Return the [x, y] coordinate for the center point of the cell that contains the specified text.  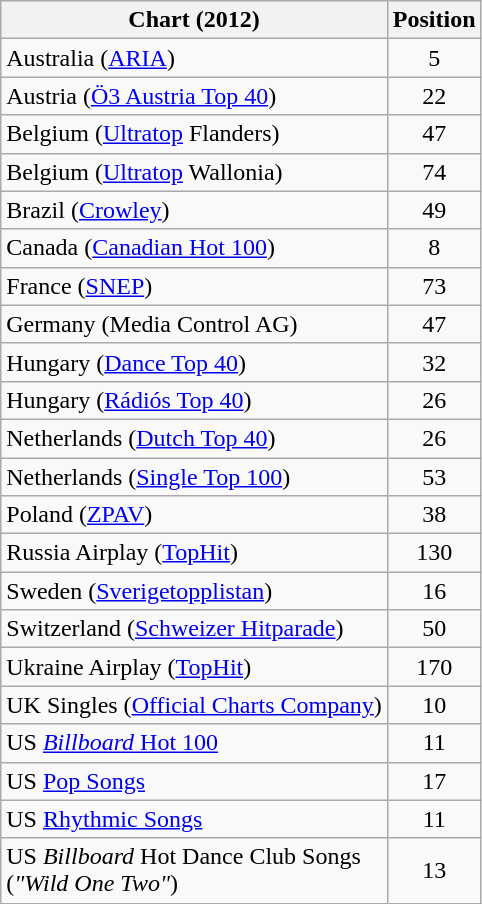
Germany (Media Control AG) [194, 324]
Netherlands (Dutch Top 40) [194, 438]
Hungary (Rádiós Top 40) [194, 400]
16 [434, 591]
22 [434, 96]
50 [434, 629]
US Billboard Hot Dance Club Songs("Wild One Two") [194, 870]
Russia Airplay (TopHit) [194, 553]
Canada (Canadian Hot 100) [194, 248]
17 [434, 781]
Sweden (Sverigetopplistan) [194, 591]
49 [434, 210]
UK Singles (Official Charts Company) [194, 705]
Belgium (Ultratop Wallonia) [194, 172]
53 [434, 477]
Switzerland (Schweizer Hitparade) [194, 629]
Austria (Ö3 Austria Top 40) [194, 96]
8 [434, 248]
Chart (2012) [194, 20]
5 [434, 58]
130 [434, 553]
Poland (ZPAV) [194, 515]
US Billboard Hot 100 [194, 743]
74 [434, 172]
US Pop Songs [194, 781]
Belgium (Ultratop Flanders) [194, 134]
170 [434, 667]
France (SNEP) [194, 286]
10 [434, 705]
Brazil (Crowley) [194, 210]
32 [434, 362]
13 [434, 870]
Hungary (Dance Top 40) [194, 362]
Ukraine Airplay (TopHit) [194, 667]
Australia (ARIA) [194, 58]
Position [434, 20]
US Rhythmic Songs [194, 819]
38 [434, 515]
73 [434, 286]
Netherlands (Single Top 100) [194, 477]
